Find where the given text appears and provide that cell's center as (x, y) coordinate. 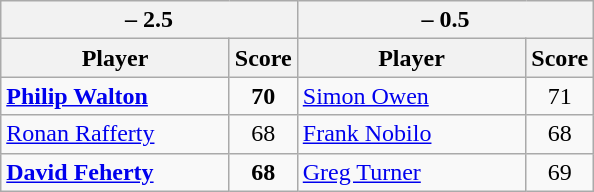
Greg Turner (412, 172)
Philip Walton (116, 96)
– 2.5 (150, 20)
Frank Nobilo (412, 134)
69 (560, 172)
71 (560, 96)
Simon Owen (412, 96)
70 (263, 96)
David Feherty (116, 172)
– 0.5 (446, 20)
Ronan Rafferty (116, 134)
